Identify which cell holds the provided text, then report its (X, Y) central coordinate. 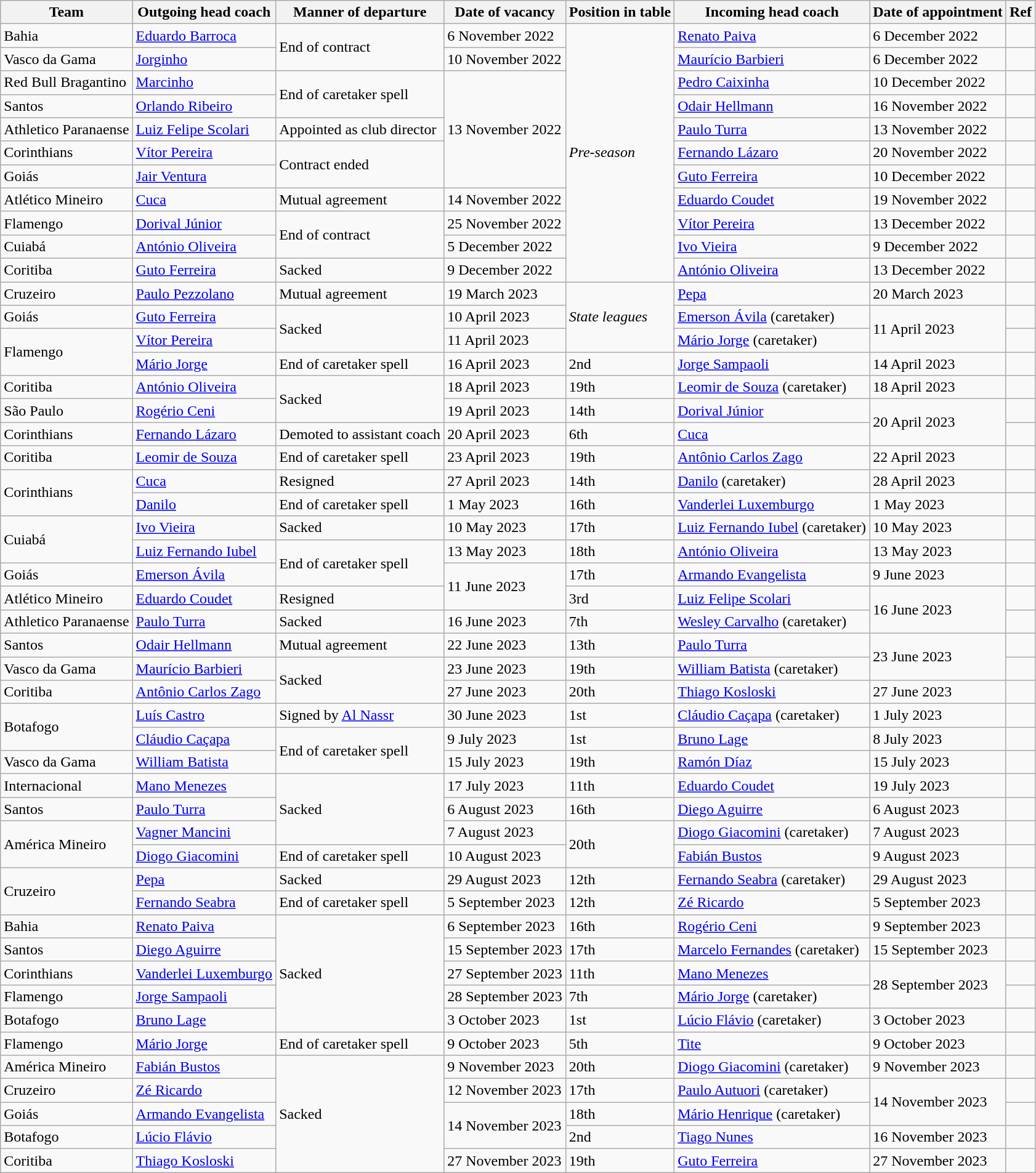
10 August 2023 (505, 856)
17 July 2023 (505, 786)
Cláudio Caçapa (204, 739)
16 April 2023 (505, 364)
Marcinho (204, 83)
20 March 2023 (938, 294)
Date of vacancy (505, 12)
Ramón Díaz (772, 762)
Signed by Al Nassr (360, 715)
Appointed as club director (360, 129)
30 June 2023 (505, 715)
William Batista (204, 762)
Emerson Ávila (caretaker) (772, 317)
28 April 2023 (938, 481)
19 March 2023 (505, 294)
Luiz Fernando Iubel (caretaker) (772, 528)
Danilo (204, 504)
Paulo Autuori (caretaker) (772, 1090)
Leomir de Souza (204, 458)
Fernando Seabra (204, 903)
Team (67, 12)
Date of appointment (938, 12)
Paulo Pezzolano (204, 294)
19 April 2023 (505, 411)
Cláudio Caçapa (caretaker) (772, 715)
Eduardo Barroca (204, 36)
Internacional (67, 786)
Emerson Ávila (204, 574)
22 April 2023 (938, 458)
Diogo Giacomini (204, 856)
5 December 2022 (505, 246)
Tite (772, 1044)
Jorginho (204, 59)
20 November 2022 (938, 153)
Manner of departure (360, 12)
9 July 2023 (505, 739)
19 July 2023 (938, 786)
9 August 2023 (938, 856)
State leagues (620, 317)
Contract ended (360, 164)
9 June 2023 (938, 574)
10 April 2023 (505, 317)
Vagner Mancini (204, 832)
Outgoing head coach (204, 12)
Pedro Caixinha (772, 83)
27 September 2023 (505, 973)
13th (620, 645)
Lúcio Flávio (204, 1137)
6 September 2023 (505, 926)
1 July 2023 (938, 715)
Orlando Ribeiro (204, 106)
Tiago Nunes (772, 1137)
Pre-season (620, 153)
12 November 2023 (505, 1090)
5th (620, 1044)
6 November 2022 (505, 36)
Incoming head coach (772, 12)
22 June 2023 (505, 645)
Ref (1020, 12)
14 April 2023 (938, 364)
Position in table (620, 12)
Jair Ventura (204, 176)
9 September 2023 (938, 926)
William Batista (caretaker) (772, 668)
14 November 2022 (505, 200)
10 November 2022 (505, 59)
16 November 2023 (938, 1137)
23 April 2023 (505, 458)
Demoted to assistant coach (360, 434)
Red Bull Bragantino (67, 83)
25 November 2022 (505, 223)
Wesley Carvalho (caretaker) (772, 621)
São Paulo (67, 411)
Fernando Seabra (caretaker) (772, 879)
6th (620, 434)
Marcelo Fernandes (caretaker) (772, 949)
Luiz Fernando Iubel (204, 551)
8 July 2023 (938, 739)
11 June 2023 (505, 586)
Leomir de Souza (caretaker) (772, 387)
Luís Castro (204, 715)
3rd (620, 598)
19 November 2022 (938, 200)
Danilo (caretaker) (772, 481)
Lúcio Flávio (caretaker) (772, 1020)
27 April 2023 (505, 481)
Mário Henrique (caretaker) (772, 1114)
16 November 2022 (938, 106)
